Search for the cell housing the specified text and yield its (x, y) center coordinate. 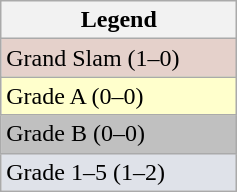
Grade 1–5 (1–2) (119, 172)
Grade A (0–0) (119, 96)
Grade B (0–0) (119, 134)
Grand Slam (1–0) (119, 58)
Legend (119, 20)
